Identify which cell holds the provided text, then report its [X, Y] central coordinate. 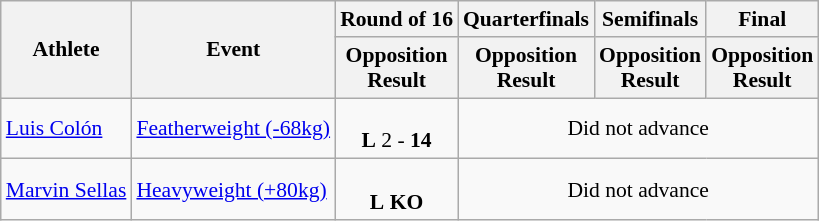
Athlete [66, 50]
Round of 16 [396, 19]
L KO [396, 190]
L 2 - 14 [396, 128]
Luis Colón [66, 128]
Quarterfinals [526, 19]
Final [762, 19]
Event [233, 50]
Semifinals [650, 19]
Featherweight (-68kg) [233, 128]
Marvin Sellas [66, 190]
Heavyweight (+80kg) [233, 190]
